Return (X, Y) of the center of cell containing provided text 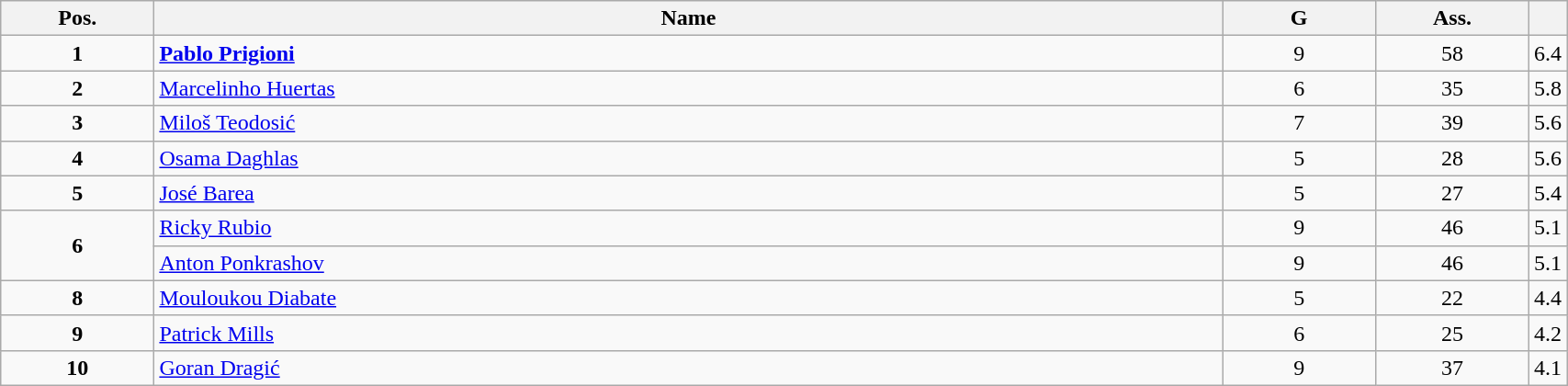
Goran Dragić (689, 368)
4.1 (1549, 368)
Name (689, 18)
Anton Ponkrashov (689, 263)
6.4 (1549, 53)
7 (1299, 123)
58 (1451, 53)
Patrick Mills (689, 333)
1 (77, 53)
3 (77, 123)
Mouloukou Diabate (689, 298)
37 (1451, 368)
Pablo Prigioni (689, 53)
4.4 (1549, 298)
27 (1451, 193)
39 (1451, 123)
Pos. (77, 18)
José Barea (689, 193)
Ricky Rubio (689, 228)
Marcelinho Huertas (689, 88)
10 (77, 368)
35 (1451, 88)
5.4 (1549, 193)
Miloš Teodosić (689, 123)
Osama Daghlas (689, 158)
8 (77, 298)
2 (77, 88)
25 (1451, 333)
22 (1451, 298)
Ass. (1451, 18)
G (1299, 18)
28 (1451, 158)
5.8 (1549, 88)
4 (77, 158)
4.2 (1549, 333)
